From the cell containing the given text, extract its center point as [X, Y] coordinate. 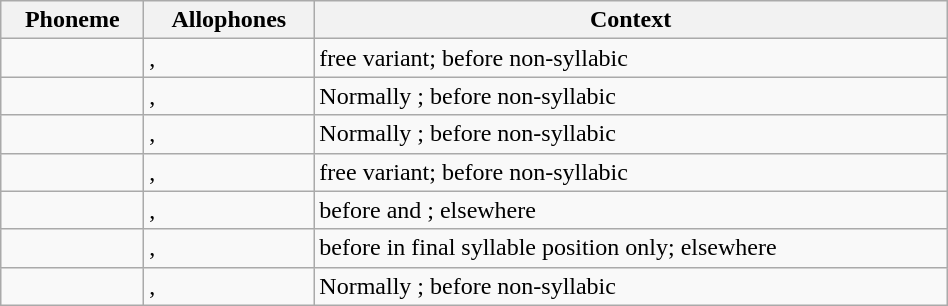
before in final syllable position only; elsewhere [630, 248]
before and ; elsewhere [630, 210]
Allophones [229, 20]
Context [630, 20]
Phoneme [72, 20]
